From the cell containing the given text, extract its center point as [x, y] coordinate. 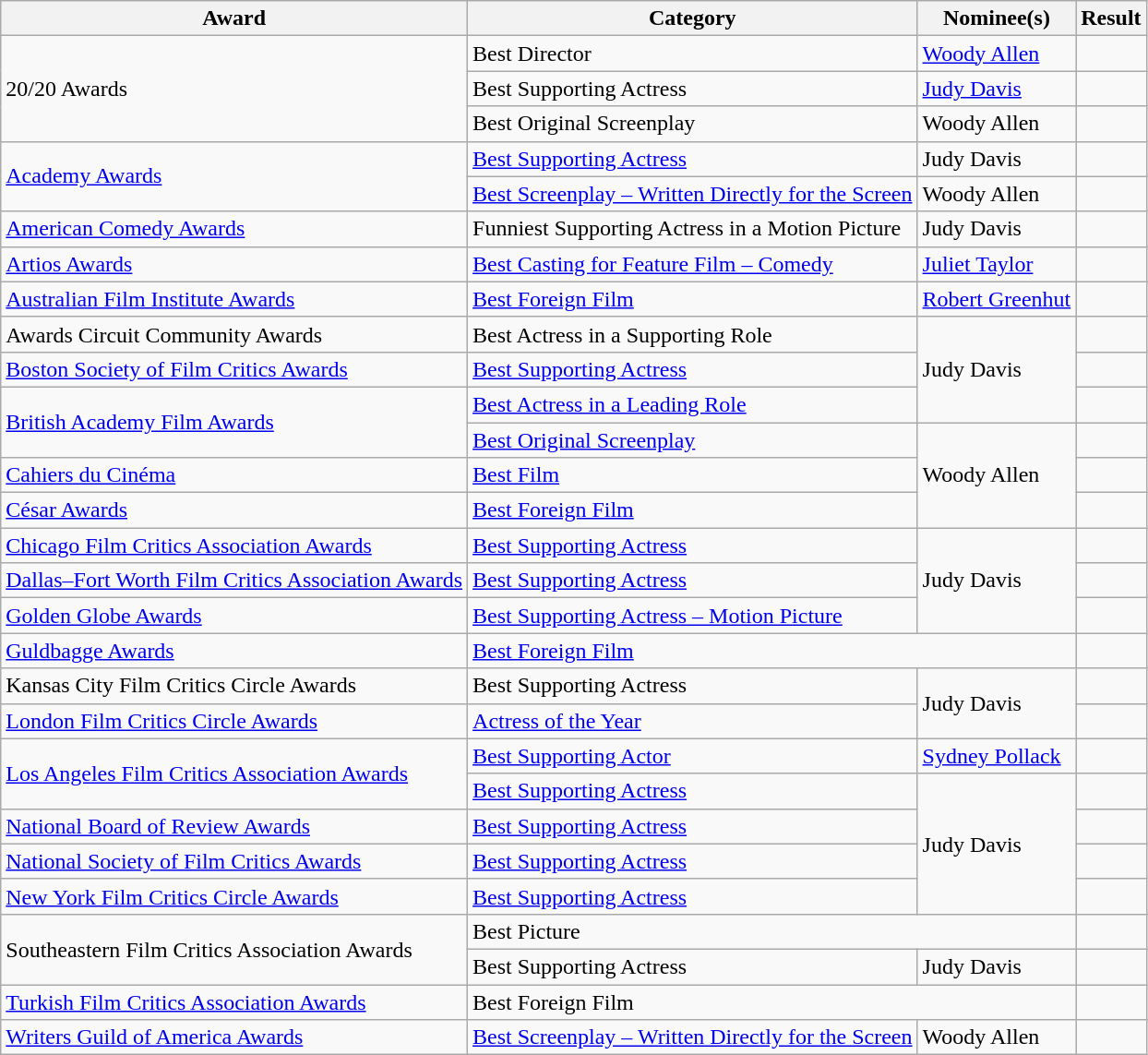
Award [234, 18]
New York Film Critics Circle Awards [234, 896]
Best Supporting Actress – Motion Picture [693, 616]
Actress of the Year [693, 721]
London Film Critics Circle Awards [234, 721]
20/20 Awards [234, 89]
Chicago Film Critics Association Awards [234, 545]
Boston Society of Film Critics Awards [234, 369]
Academy Awards [234, 176]
American Comedy Awards [234, 229]
Category [693, 18]
British Academy Film Awards [234, 422]
Kansas City Film Critics Circle Awards [234, 686]
Best Director [693, 54]
Best Film [693, 475]
Los Angeles Film Critics Association Awards [234, 773]
Australian Film Institute Awards [234, 299]
Juliet Taylor [997, 264]
Golden Globe Awards [234, 616]
César Awards [234, 510]
Awards Circuit Community Awards [234, 334]
Writers Guild of America Awards [234, 1037]
Dallas–Fort Worth Film Critics Association Awards [234, 581]
Cahiers du Cinéma [234, 475]
Guldbagge Awards [234, 651]
Best Supporting Actor [693, 756]
Southeastern Film Critics Association Awards [234, 949]
National Board of Review Awards [234, 826]
Turkish Film Critics Association Awards [234, 1001]
Robert Greenhut [997, 299]
Sydney Pollack [997, 756]
National Society of Film Critics Awards [234, 861]
Best Picture [771, 931]
Nominee(s) [997, 18]
Best Casting for Feature Film – Comedy [693, 264]
Best Actress in a Leading Role [693, 404]
Artios Awards [234, 264]
Best Actress in a Supporting Role [693, 334]
Result [1111, 18]
Funniest Supporting Actress in a Motion Picture [693, 229]
